Extract the (X, Y) coordinate from the center of the cell holding the provided text.  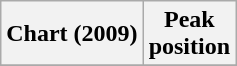
Peakposition (189, 34)
Chart (2009) (72, 34)
